From the cell containing the given text, extract its center point as (X, Y) coordinate. 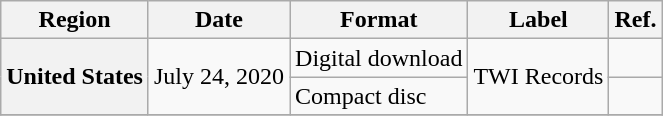
Region (75, 20)
Digital download (379, 58)
Label (538, 20)
July 24, 2020 (218, 77)
Ref. (636, 20)
TWI Records (538, 77)
Date (218, 20)
United States (75, 77)
Compact disc (379, 96)
Format (379, 20)
